Determine the [X, Y] coordinate at the center of the cell enclosing the given text.  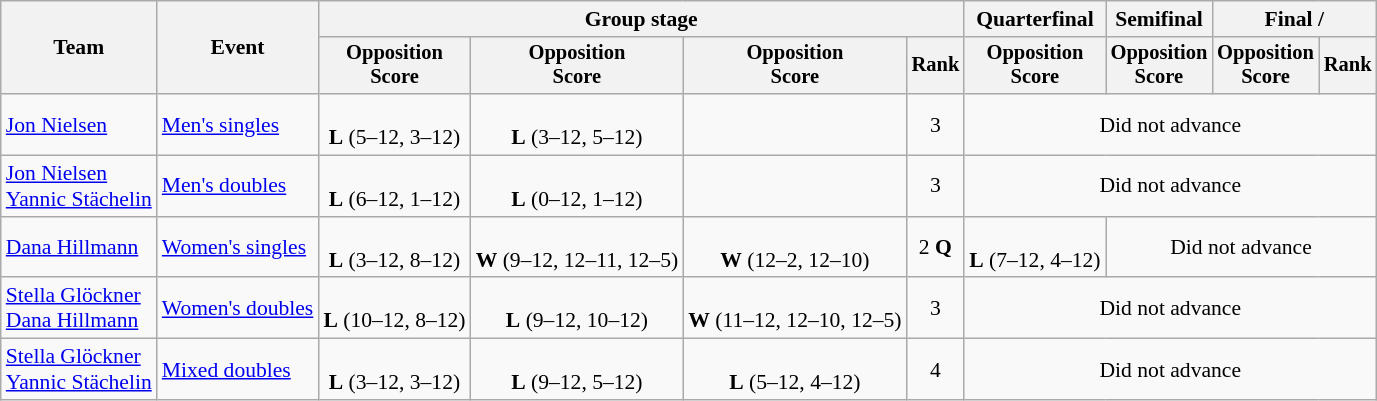
Mixed doubles [238, 370]
L (5–12, 3–12) [394, 124]
Jon NielsenYannic Stächelin [79, 186]
L (10–12, 8–12) [394, 308]
Women's doubles [238, 308]
L (5–12, 4–12) [794, 370]
L (3–12, 8–12) [394, 248]
W (9–12, 12–11, 12–5) [578, 248]
Final / [1294, 19]
Semifinal [1160, 19]
Group stage [641, 19]
Event [238, 48]
Jon Nielsen [79, 124]
L (0–12, 1–12) [578, 186]
L (7–12, 4–12) [1034, 248]
W (12–2, 12–10) [794, 248]
Stella GlöcknerDana Hillmann [79, 308]
L (6–12, 1–12) [394, 186]
4 [936, 370]
L (3–12, 3–12) [394, 370]
L (9–12, 5–12) [578, 370]
Stella GlöcknerYannic Stächelin [79, 370]
W (11–12, 12–10, 12–5) [794, 308]
Dana Hillmann [79, 248]
2 Q [936, 248]
Team [79, 48]
Men's singles [238, 124]
Women's singles [238, 248]
Quarterfinal [1034, 19]
L (3–12, 5–12) [578, 124]
Men's doubles [238, 186]
L (9–12, 10–12) [578, 308]
